Scan for the cell matching the given text and deliver its [x, y] coordinate at center. 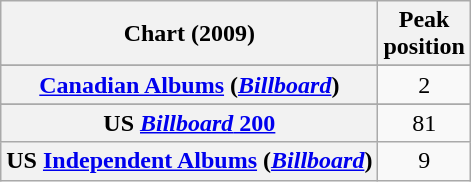
81 [424, 123]
Peakposition [424, 34]
9 [424, 161]
2 [424, 85]
Canadian Albums (Billboard) [190, 85]
US Independent Albums (Billboard) [190, 161]
Chart (2009) [190, 34]
US Billboard 200 [190, 123]
